Output the [X, Y] coordinate of the center of the cell containing the given text.  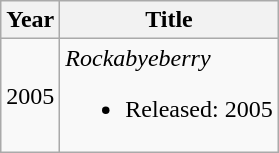
Year [30, 20]
2005 [30, 96]
RockabyeberryReleased: 2005 [169, 96]
Title [169, 20]
